From the cell containing the given text, extract its center point as [X, Y] coordinate. 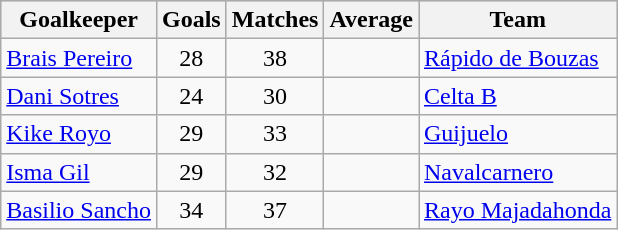
Dani Sotres [79, 96]
Rápido de Bouzas [517, 58]
28 [191, 58]
Isma Gil [79, 172]
24 [191, 96]
30 [275, 96]
Kike Royo [79, 134]
Celta B [517, 96]
Team [517, 20]
33 [275, 134]
32 [275, 172]
Guijuelo [517, 134]
Brais Pereiro [79, 58]
Rayo Majadahonda [517, 210]
Navalcarnero [517, 172]
Basilio Sancho [79, 210]
34 [191, 210]
38 [275, 58]
Matches [275, 20]
Goals [191, 20]
37 [275, 210]
Average [372, 20]
Goalkeeper [79, 20]
